Detect which cell encompasses the target text, then output its (x, y) center coordinate. 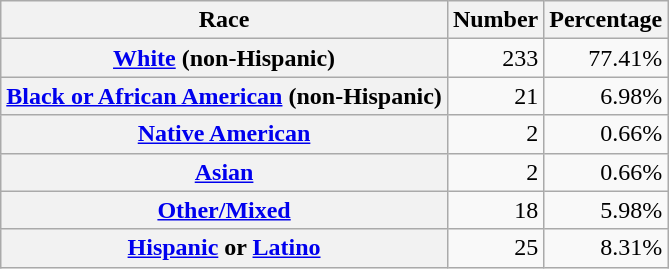
6.98% (606, 96)
8.31% (606, 248)
Hispanic or Latino (224, 248)
25 (495, 248)
21 (495, 96)
Asian (224, 172)
18 (495, 210)
Race (224, 20)
Number (495, 20)
233 (495, 58)
Other/Mixed (224, 210)
Percentage (606, 20)
5.98% (606, 210)
Native American (224, 134)
White (non-Hispanic) (224, 58)
77.41% (606, 58)
Black or African American (non-Hispanic) (224, 96)
